Output the [x, y] coordinate of the center of the cell containing the given text.  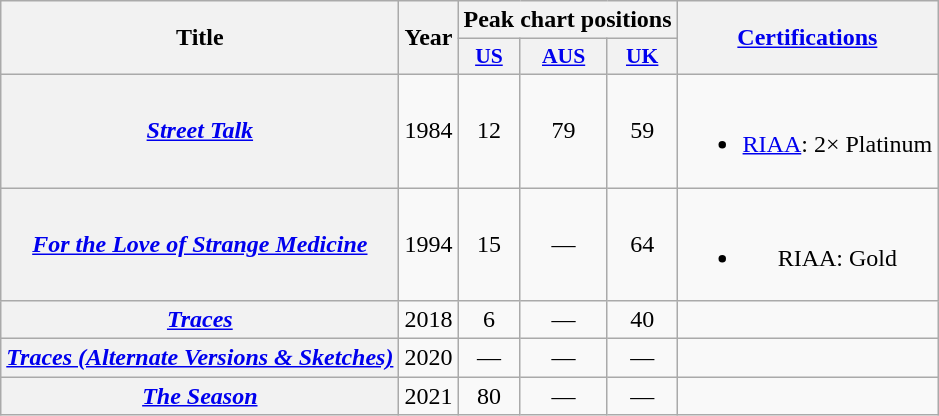
79 [564, 130]
40 [642, 320]
Certifications [808, 38]
UK [642, 57]
US [489, 57]
15 [489, 244]
2020 [428, 358]
6 [489, 320]
RIAA: Gold [808, 244]
2021 [428, 396]
Year [428, 38]
1984 [428, 130]
The Season [200, 396]
80 [489, 396]
Traces (Alternate Versions & Sketches) [200, 358]
2018 [428, 320]
For the Love of Strange Medicine [200, 244]
64 [642, 244]
Street Talk [200, 130]
Traces [200, 320]
12 [489, 130]
RIAA: 2× Platinum [808, 130]
AUS [564, 57]
Peak chart positions [568, 20]
1994 [428, 244]
59 [642, 130]
Title [200, 38]
